Return the (X, Y) coordinate for the center point of the cell that contains the specified text.  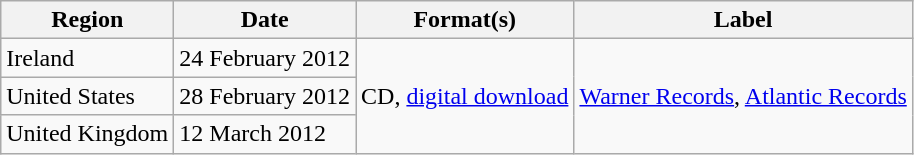
28 February 2012 (265, 96)
United Kingdom (88, 134)
Format(s) (465, 20)
Warner Records, Atlantic Records (743, 96)
Label (743, 20)
24 February 2012 (265, 58)
Ireland (88, 58)
12 March 2012 (265, 134)
CD, digital download (465, 96)
United States (88, 96)
Date (265, 20)
Region (88, 20)
